Pinpoint the cell where the given text exists, returning its (x, y) midpoint coordinate. 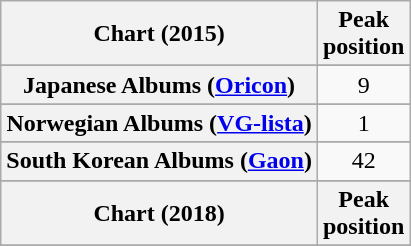
1 (363, 123)
Norwegian Albums (VG-lista) (160, 123)
Chart (2015) (160, 34)
Chart (2018) (160, 212)
42 (363, 161)
South Korean Albums (Gaon) (160, 161)
9 (363, 85)
Japanese Albums (Oricon) (160, 85)
